Extract the [X, Y] coordinate from the center of the cell holding the provided text.  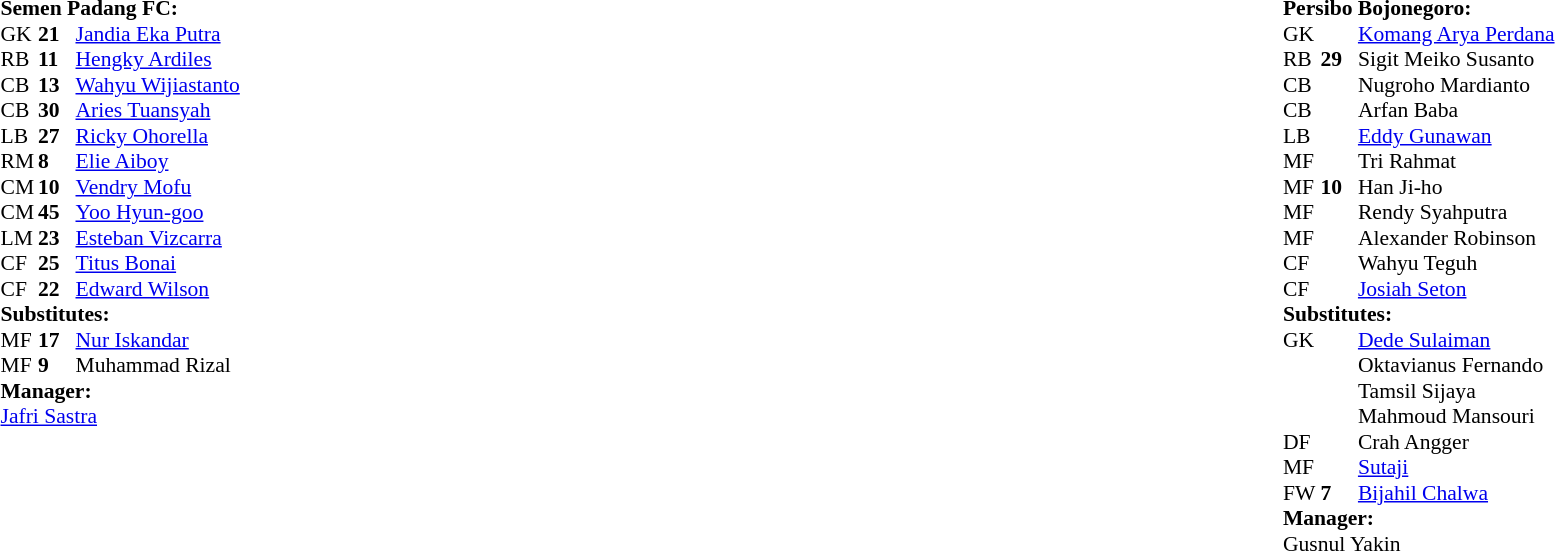
DF [1302, 442]
17 [57, 340]
Hengky Ardiles [158, 59]
FW [1302, 493]
Jandia Eka Putra [158, 34]
Rendy Syahputra [1456, 213]
Nugroho Mardianto [1456, 85]
Elie Aiboy [158, 161]
Oktavianus Fernando [1456, 365]
Muhammad Rizal [158, 365]
Vendry Mofu [158, 187]
9 [57, 365]
22 [57, 289]
Dede Sulaiman [1456, 340]
21 [57, 34]
Sigit Meiko Susanto [1456, 59]
Alexander Robinson [1456, 238]
Esteban Vizcarra [158, 238]
Wahyu Wijiastanto [158, 85]
7 [1339, 493]
Yoo Hyun-goo [158, 213]
11 [57, 59]
8 [57, 161]
Mahmoud Mansouri [1456, 417]
45 [57, 213]
Eddy Gunawan [1456, 136]
Nur Iskandar [158, 340]
Crah Angger [1456, 442]
Sutaji [1456, 467]
29 [1339, 59]
Josiah Seton [1456, 289]
Ricky Ohorella [158, 136]
Edward Wilson [158, 289]
Titus Bonai [158, 263]
13 [57, 85]
Tri Rahmat [1456, 161]
Han Ji-ho [1456, 187]
Arfan Baba [1456, 111]
RM [19, 161]
Bijahil Chalwa [1456, 493]
Jafri Sastra [120, 417]
Komang Arya Perdana [1456, 34]
Wahyu Teguh [1456, 263]
30 [57, 111]
25 [57, 263]
Aries Tuansyah [158, 111]
23 [57, 238]
LM [19, 238]
Tamsil Sijaya [1456, 391]
27 [57, 136]
